Find where the given text appears and provide that cell's center as (X, Y) coordinate. 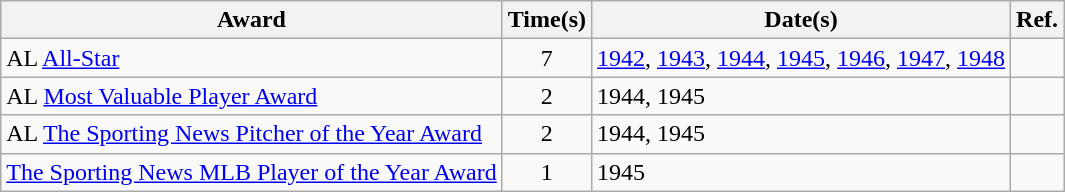
AL Most Valuable Player Award (252, 96)
The Sporting News MLB Player of the Year Award (252, 172)
AL The Sporting News Pitcher of the Year Award (252, 134)
1945 (800, 172)
Date(s) (800, 20)
1942, 1943, 1944, 1945, 1946, 1947, 1948 (800, 58)
Award (252, 20)
Ref. (1038, 20)
1 (546, 172)
AL All-Star (252, 58)
Time(s) (546, 20)
7 (546, 58)
